Return (x, y) of the center of cell containing provided text 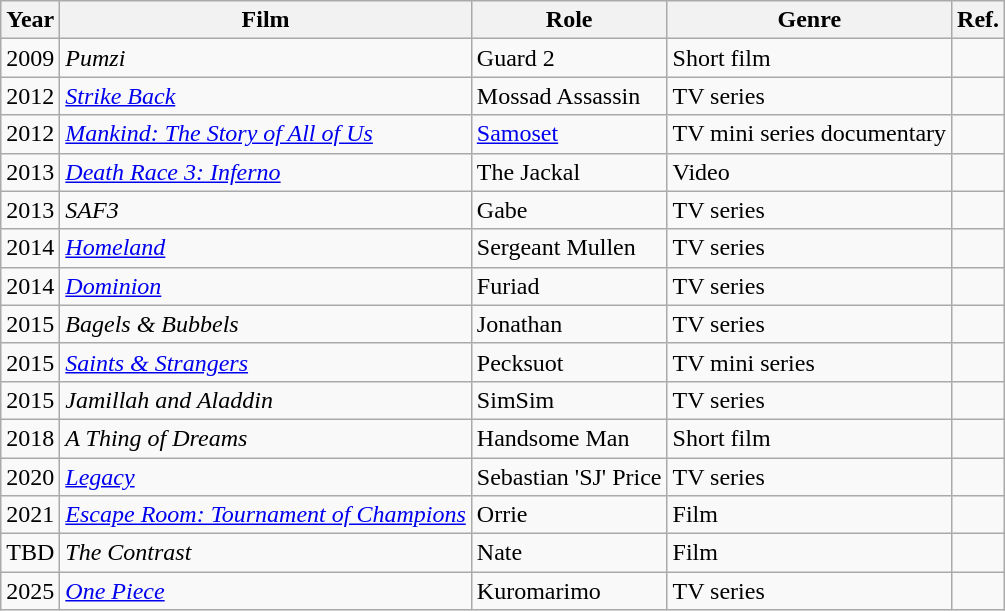
The Contrast (266, 553)
Dominion (266, 286)
2025 (30, 591)
Bagels & Bubbels (266, 324)
Homeland (266, 248)
Role (569, 20)
Pumzi (266, 58)
Sebastian 'SJ' Price (569, 477)
TBD (30, 553)
Sergeant Mullen (569, 248)
A Thing of Dreams (266, 438)
Guard 2 (569, 58)
Kuromarimo (569, 591)
The Jackal (569, 172)
Death Race 3: Inferno (266, 172)
Samoset (569, 134)
Genre (810, 20)
One Piece (266, 591)
Gabe (569, 210)
Furiad (569, 286)
2021 (30, 515)
Jonathan (569, 324)
Escape Room: Tournament of Champions (266, 515)
Nate (569, 553)
Jamillah and Aladdin (266, 400)
Orrie (569, 515)
Ref. (978, 20)
SimSim (569, 400)
TV mini series (810, 362)
Video (810, 172)
SAF3 (266, 210)
2020 (30, 477)
Saints & Strangers (266, 362)
Strike Back (266, 96)
Legacy (266, 477)
TV mini series documentary (810, 134)
Year (30, 20)
Mossad Assassin (569, 96)
Pecksuot (569, 362)
2018 (30, 438)
Mankind: The Story of All of Us (266, 134)
Handsome Man (569, 438)
2009 (30, 58)
